Provide the [x, y] coordinate of the cell's center where the given text is located.  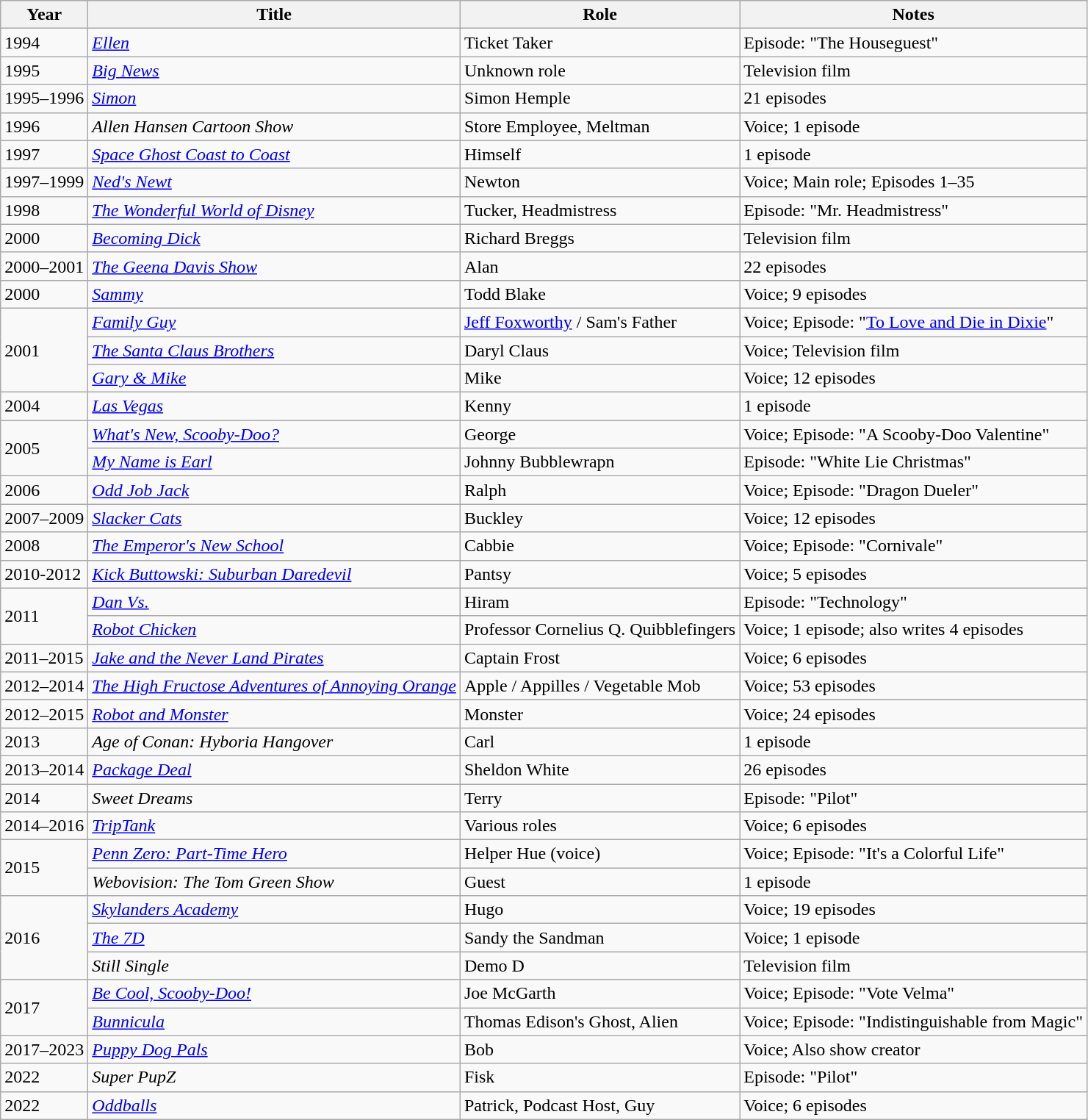
Ellen [275, 43]
Bob [599, 1049]
Voice; Episode: "To Love and Die in Dixie" [914, 322]
Odd Job Jack [275, 490]
Ticket Taker [599, 43]
Kick Buttowski: Suburban Daredevil [275, 574]
1995–1996 [44, 98]
Captain Frost [599, 658]
My Name is Earl [275, 462]
Jeff Foxworthy / Sam's Father [599, 322]
Voice; Main role; Episodes 1–35 [914, 182]
Todd Blake [599, 294]
Daryl Claus [599, 351]
Voice; 19 episodes [914, 910]
Various roles [599, 826]
Buckley [599, 518]
Tucker, Headmistress [599, 210]
2014 [44, 797]
Becoming Dick [275, 238]
Pantsy [599, 574]
The Emperor's New School [275, 546]
Joe McGarth [599, 994]
Carl [599, 742]
George [599, 434]
Bunnicula [275, 1022]
Patrick, Podcast Host, Guy [599, 1105]
Voice; Episode: "Vote Velma" [914, 994]
Oddballs [275, 1105]
Robot Chicken [275, 630]
Package Deal [275, 769]
Role [599, 15]
Fisk [599, 1077]
Voice; 9 episodes [914, 294]
Professor Cornelius Q. Quibblefingers [599, 630]
The High Fructose Adventures of Annoying Orange [275, 686]
Guest [599, 882]
Cabbie [599, 546]
21 episodes [914, 98]
Title [275, 15]
2014–2016 [44, 826]
Terry [599, 797]
Penn Zero: Part-Time Hero [275, 854]
2016 [44, 938]
Hiram [599, 602]
Robot and Monster [275, 714]
Webovision: The Tom Green Show [275, 882]
Demo D [599, 966]
Ralph [599, 490]
The 7D [275, 938]
Sheldon White [599, 769]
Newton [599, 182]
2012–2014 [44, 686]
Sammy [275, 294]
Mike [599, 378]
26 episodes [914, 769]
2012–2015 [44, 714]
2015 [44, 868]
1997–1999 [44, 182]
Episode: "Mr. Headmistress" [914, 210]
Richard Breggs [599, 238]
Family Guy [275, 322]
Be Cool, Scooby-Doo! [275, 994]
Las Vegas [275, 406]
Simon [275, 98]
What's New, Scooby-Doo? [275, 434]
Thomas Edison's Ghost, Alien [599, 1022]
Allen Hansen Cartoon Show [275, 126]
Helper Hue (voice) [599, 854]
Alan [599, 266]
1998 [44, 210]
2013–2014 [44, 769]
Jake and the Never Land Pirates [275, 658]
Voice; Television film [914, 351]
Monster [599, 714]
22 episodes [914, 266]
Big News [275, 71]
1996 [44, 126]
1994 [44, 43]
Himself [599, 154]
Store Employee, Meltman [599, 126]
Voice; Episode: "It's a Colorful Life" [914, 854]
Gary & Mike [275, 378]
Notes [914, 15]
2004 [44, 406]
Episode: "The Houseguest" [914, 43]
Apple / Appilles / Vegetable Mob [599, 686]
Skylanders Academy [275, 910]
2000–2001 [44, 266]
2013 [44, 742]
Slacker Cats [275, 518]
2011 [44, 616]
Voice; 5 episodes [914, 574]
Puppy Dog Pals [275, 1049]
Voice; 53 episodes [914, 686]
1995 [44, 71]
The Geena Davis Show [275, 266]
Hugo [599, 910]
2006 [44, 490]
Year [44, 15]
Ned's Newt [275, 182]
Space Ghost Coast to Coast [275, 154]
2017–2023 [44, 1049]
Voice; Episode: "Dragon Dueler" [914, 490]
Sweet Dreams [275, 797]
Voice; Episode: "Indistinguishable from Magic" [914, 1022]
1997 [44, 154]
Voice; Also show creator [914, 1049]
Episode: "White Lie Christmas" [914, 462]
Super PupZ [275, 1077]
2005 [44, 448]
2017 [44, 1008]
2010-2012 [44, 574]
Voice; 24 episodes [914, 714]
Age of Conan: Hyboria Hangover [275, 742]
Voice; Episode: "A Scooby-Doo Valentine" [914, 434]
Unknown role [599, 71]
Voice; Episode: "Cornivale" [914, 546]
TripTank [275, 826]
Kenny [599, 406]
Episode: "Technology" [914, 602]
Sandy the Sandman [599, 938]
2001 [44, 350]
2011–2015 [44, 658]
The Wonderful World of Disney [275, 210]
Johnny Bubblewrapn [599, 462]
Voice; 1 episode; also writes 4 episodes [914, 630]
Still Single [275, 966]
The Santa Claus Brothers [275, 351]
2008 [44, 546]
2007–2009 [44, 518]
Simon Hemple [599, 98]
Dan Vs. [275, 602]
